Pinpoint the cell where the given text exists, returning its (x, y) midpoint coordinate. 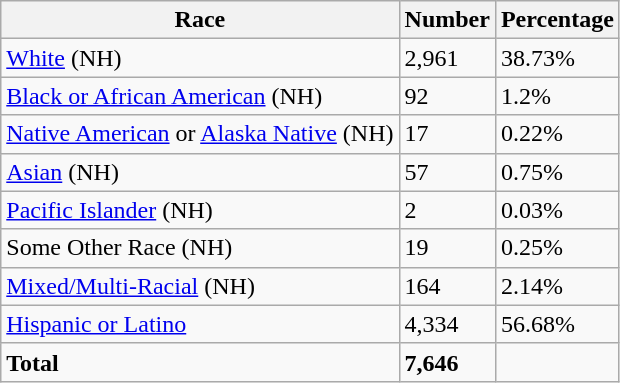
0.03% (557, 210)
Some Other Race (NH) (200, 248)
Asian (NH) (200, 172)
38.73% (557, 58)
Black or African American (NH) (200, 96)
2 (447, 210)
Total (200, 362)
17 (447, 134)
0.22% (557, 134)
0.75% (557, 172)
19 (447, 248)
1.2% (557, 96)
Race (200, 20)
2.14% (557, 286)
56.68% (557, 324)
White (NH) (200, 58)
Mixed/Multi-Racial (NH) (200, 286)
2,961 (447, 58)
Percentage (557, 20)
0.25% (557, 248)
Hispanic or Latino (200, 324)
Pacific Islander (NH) (200, 210)
57 (447, 172)
164 (447, 286)
Native American or Alaska Native (NH) (200, 134)
92 (447, 96)
Number (447, 20)
7,646 (447, 362)
4,334 (447, 324)
